Scan for the cell matching the given text and deliver its [X, Y] coordinate at center. 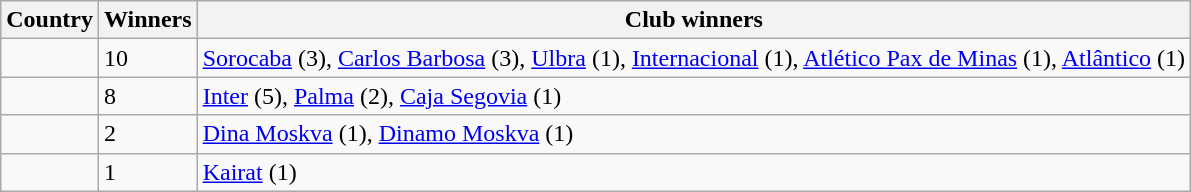
Country [50, 20]
Dina Moskva (1), Dinamo Moskva (1) [694, 134]
8 [148, 96]
10 [148, 58]
Club winners [694, 20]
Winners [148, 20]
Sorocaba (3), Carlos Barbosa (3), Ulbra (1), Internacional (1), Atlético Pax de Minas (1), Atlântico (1) [694, 58]
1 [148, 172]
Kairat (1) [694, 172]
Inter (5), Palma (2), Caja Segovia (1) [694, 96]
2 [148, 134]
